Detect which cell encompasses the target text, then output its (X, Y) center coordinate. 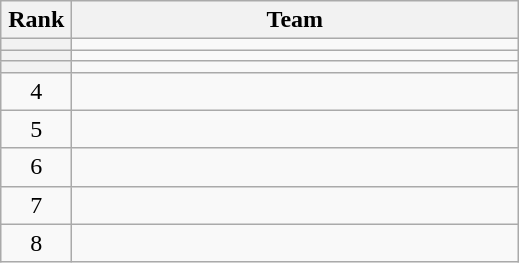
8 (36, 243)
Rank (36, 20)
7 (36, 205)
6 (36, 167)
Team (295, 20)
5 (36, 129)
4 (36, 91)
